Return the [x, y] coordinate for the center point of the cell that contains the specified text.  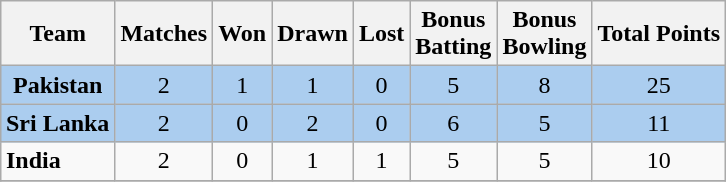
10 [659, 161]
8 [544, 85]
Pakistan [57, 85]
25 [659, 85]
Lost [381, 34]
BonusBatting [454, 34]
Sri Lanka [57, 123]
India [57, 161]
Drawn [313, 34]
Matches [164, 34]
Team [57, 34]
11 [659, 123]
Total Points [659, 34]
Won [242, 34]
BonusBowling [544, 34]
6 [454, 123]
